Provide the (x, y) coordinate of the cell's center where the given text is located.  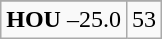
HOU –25.0 (64, 20)
53 (144, 20)
